Output the [X, Y] coordinate of the center of the cell containing the given text.  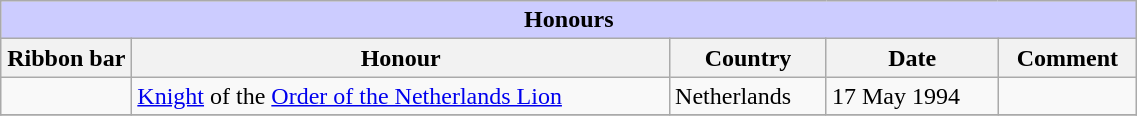
Date [912, 58]
Honours [569, 20]
Ribbon bar [66, 58]
Honour [401, 58]
Knight of the Order of the Netherlands Lion [401, 96]
Netherlands [748, 96]
Comment [1068, 58]
17 May 1994 [912, 96]
Country [748, 58]
